Find where the given text appears and provide that cell's center as (x, y) coordinate. 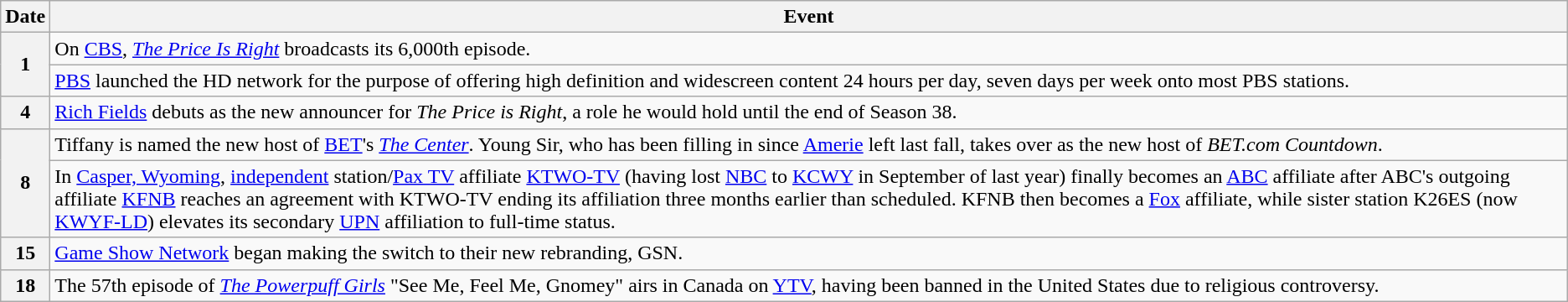
Rich Fields debuts as the new announcer for The Price is Right, a role he would hold until the end of Season 38. (809, 112)
15 (25, 253)
Game Show Network began making the switch to their new rebranding, GSN. (809, 253)
4 (25, 112)
Event (809, 17)
18 (25, 285)
Date (25, 17)
1 (25, 65)
8 (25, 183)
On CBS, The Price Is Right broadcasts its 6,000th episode. (809, 49)
